Pinpoint the cell where the given text exists, returning its (X, Y) midpoint coordinate. 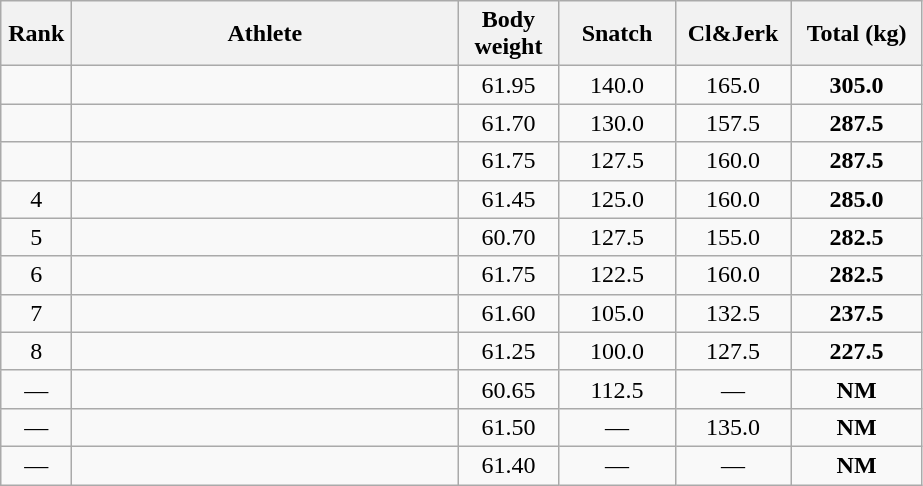
Snatch (617, 34)
237.5 (856, 313)
61.25 (508, 351)
60.70 (508, 237)
155.0 (733, 237)
61.95 (508, 85)
122.5 (617, 275)
7 (36, 313)
61.60 (508, 313)
60.65 (508, 389)
61.70 (508, 123)
8 (36, 351)
132.5 (733, 313)
6 (36, 275)
125.0 (617, 199)
227.5 (856, 351)
157.5 (733, 123)
140.0 (617, 85)
Rank (36, 34)
61.45 (508, 199)
100.0 (617, 351)
135.0 (733, 427)
4 (36, 199)
105.0 (617, 313)
Athlete (265, 34)
Total (kg) (856, 34)
Body weight (508, 34)
61.40 (508, 465)
Cl&Jerk (733, 34)
112.5 (617, 389)
61.50 (508, 427)
165.0 (733, 85)
285.0 (856, 199)
305.0 (856, 85)
5 (36, 237)
130.0 (617, 123)
